Extract the [X, Y] coordinate from the center of the cell holding the provided text.  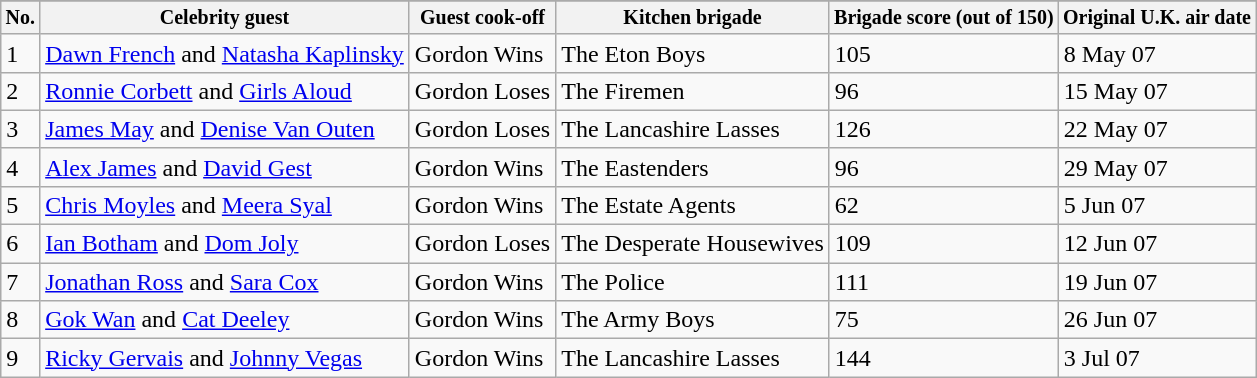
26 Jun 07 [1156, 320]
126 [944, 129]
The Police [693, 282]
The Eton Boys [693, 53]
2 [20, 91]
The Firemen [693, 91]
Kitchen brigade [693, 18]
Celebrity guest [225, 18]
Original U.K. air date [1156, 18]
7 [20, 282]
8 May 07 [1156, 53]
5 [20, 205]
105 [944, 53]
15 May 07 [1156, 91]
8 [20, 320]
29 May 07 [1156, 167]
5 Jun 07 [1156, 205]
Dawn French and Natasha Kaplinsky [225, 53]
Chris Moyles and Meera Syal [225, 205]
James May and Denise Van Outen [225, 129]
The Desperate Housewives [693, 244]
62 [944, 205]
Jonathan Ross and Sara Cox [225, 282]
The Estate Agents [693, 205]
The Army Boys [693, 320]
75 [944, 320]
111 [944, 282]
6 [20, 244]
9 [20, 358]
4 [20, 167]
The Eastenders [693, 167]
Brigade score (out of 150) [944, 18]
12 Jun 07 [1156, 244]
No. [20, 18]
Ricky Gervais and Johnny Vegas [225, 358]
Alex James and David Gest [225, 167]
1 [20, 53]
Ian Botham and Dom Joly [225, 244]
109 [944, 244]
3 Jul 07 [1156, 358]
22 May 07 [1156, 129]
3 [20, 129]
Guest cook-off [482, 18]
Gok Wan and Cat Deeley [225, 320]
144 [944, 358]
Ronnie Corbett and Girls Aloud [225, 91]
19 Jun 07 [1156, 282]
